Return the (x, y) coordinate for the center point of the cell that contains the specified text.  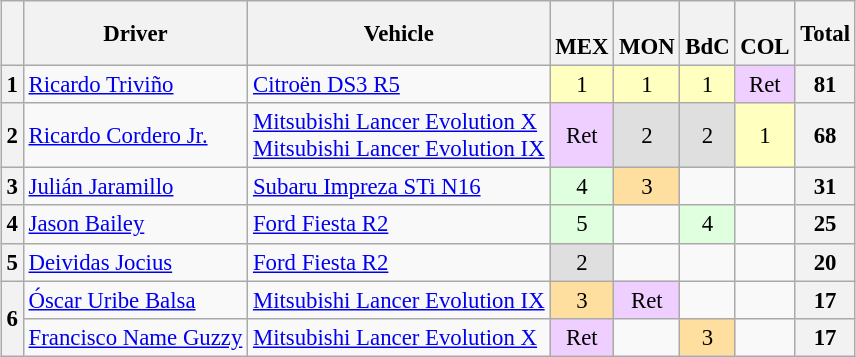
Francisco Name Guzzy (135, 337)
MON (647, 34)
68 (825, 136)
Citroën DS3 R5 (399, 85)
20 (825, 262)
Óscar Uribe Balsa (135, 300)
Mitsubishi Lancer Evolution X Mitsubishi Lancer Evolution IX (399, 136)
Vehicle (399, 34)
Mitsubishi Lancer Evolution IX (399, 300)
MEX (582, 34)
Jason Bailey (135, 224)
25 (825, 224)
Total (825, 34)
81 (825, 85)
31 (825, 187)
BdC (708, 34)
Driver (135, 34)
COL (765, 34)
Julián Jaramillo (135, 187)
Mitsubishi Lancer Evolution X (399, 337)
Subaru Impreza STi N16 (399, 187)
6 (12, 318)
Deividas Jocius (135, 262)
Ricardo Triviño (135, 85)
Ricardo Cordero Jr. (135, 136)
